Capture the cell that displays the provided text and extract its [X, Y] central coordinate. 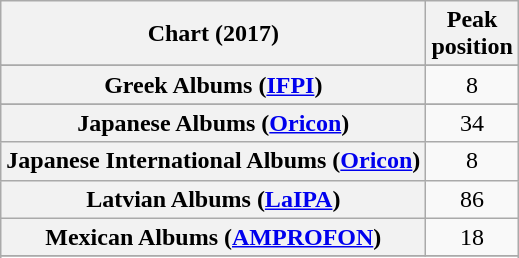
Japanese International Albums (Oricon) [214, 161]
18 [472, 237]
Greek Albums (IFPI) [214, 85]
86 [472, 199]
Japanese Albums (Oricon) [214, 123]
Peakposition [472, 34]
Latvian Albums (LaIPA) [214, 199]
Chart (2017) [214, 34]
Mexican Albums (AMPROFON) [214, 237]
34 [472, 123]
